Identify which cell holds the provided text, then report its [x, y] central coordinate. 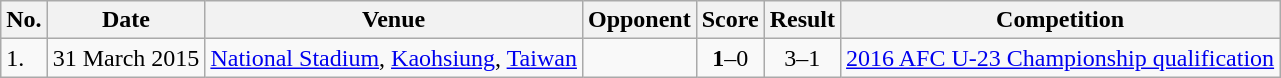
1–0 [730, 58]
Competition [1060, 20]
1. [24, 58]
Date [126, 20]
Venue [394, 20]
National Stadium, Kaohsiung, Taiwan [394, 58]
3–1 [802, 58]
Opponent [639, 20]
Result [802, 20]
31 March 2015 [126, 58]
Score [730, 20]
No. [24, 20]
2016 AFC U-23 Championship qualification [1060, 58]
